For the text-containing cell, return its midpoint in [x, y] coordinate format. 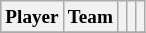
Team [90, 17]
Player [32, 17]
